From the cell containing the given text, extract its center point as [X, Y] coordinate. 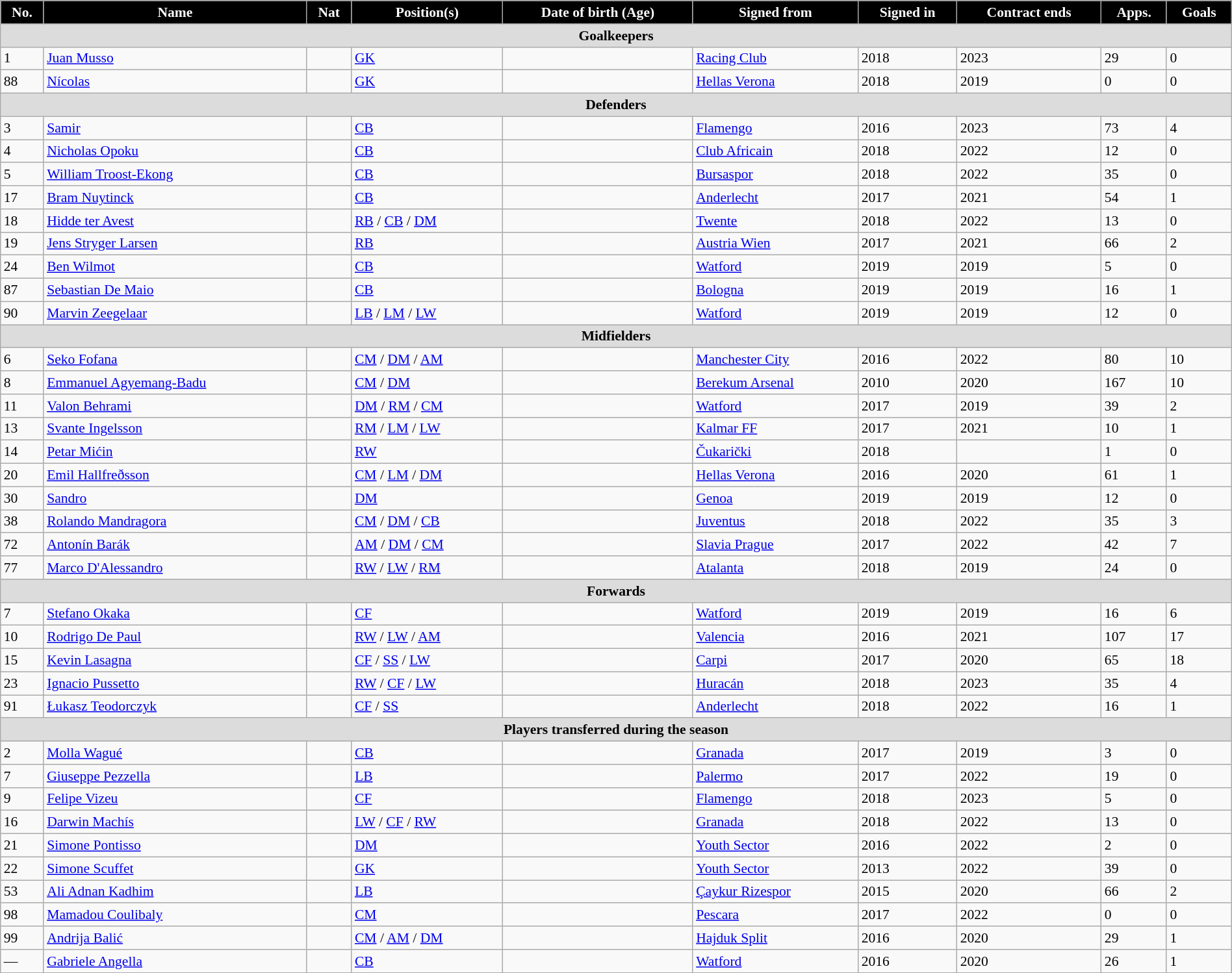
Berekum Arsenal [775, 383]
Bram Nuytinck [175, 197]
107 [1135, 637]
Hidde ter Avest [175, 221]
65 [1135, 661]
Kevin Lasagna [175, 661]
RW / LW / RM [428, 568]
88 [22, 82]
RB [428, 244]
Juan Musso [175, 58]
LW / CF / RW [428, 822]
DM / RM / CM [428, 406]
Goalkeepers [616, 36]
Łukasz Teodorczyk [175, 707]
Date of birth (Age) [598, 12]
Forwards [616, 591]
Signed in [908, 12]
11 [22, 406]
Midfielders [616, 336]
Rodrigo De Paul [175, 637]
26 [1135, 961]
Simone Scuffet [175, 868]
Petar Mićin [175, 452]
RW / CF / LW [428, 683]
Austria Wien [775, 244]
98 [22, 915]
23 [22, 683]
CM / DM [428, 383]
Huracán [775, 683]
RB / CB / DM [428, 221]
RM / LM / LW [428, 429]
Sandro [175, 498]
9 [22, 799]
CM / DM / AM [428, 360]
Andrija Balić [175, 938]
91 [22, 707]
Hajduk Split [775, 938]
Nicholas Opoku [175, 151]
CF / SS / LW [428, 661]
Juventus [775, 522]
CM / AM / DM [428, 938]
Carpi [775, 661]
William Troost-Ekong [175, 175]
Darwin Machís [175, 822]
77 [22, 568]
Marco D'Alessandro [175, 568]
53 [22, 892]
2013 [908, 868]
Mamadou Coulibaly [175, 915]
Club Africain [775, 151]
20 [22, 475]
Valon Behrami [175, 406]
Contract ends [1029, 12]
87 [22, 290]
Jens Stryger Larsen [175, 244]
Marvin Zeegelaar [175, 313]
80 [1135, 360]
90 [22, 313]
Felipe Vizeu [175, 799]
RW [428, 452]
Sebastian De Maio [175, 290]
Twente [775, 221]
Bologna [775, 290]
Players transferred during the season [616, 730]
Ben Wilmot [175, 267]
167 [1135, 383]
Apps. [1135, 12]
Name [175, 12]
38 [22, 522]
CM [428, 915]
Racing Club [775, 58]
Atalanta [775, 568]
Samir [175, 128]
RW / LW / AM [428, 637]
30 [22, 498]
Palermo [775, 776]
Simone Pontisso [175, 846]
61 [1135, 475]
Kalmar FF [775, 429]
AM / DM / CM [428, 545]
Giuseppe Pezzella [175, 776]
Slavia Prague [775, 545]
Antonín Barák [175, 545]
Bursaspor [775, 175]
73 [1135, 128]
LB / LM / LW [428, 313]
CM / LM / DM [428, 475]
21 [22, 846]
72 [22, 545]
Seko Fofana [175, 360]
No. [22, 12]
Rolando Mandragora [175, 522]
Signed from [775, 12]
22 [22, 868]
15 [22, 661]
Ignacio Pussetto [175, 683]
Position(s) [428, 12]
Çaykur Rizespor [775, 892]
2010 [908, 383]
Emil Hallfreðsson [175, 475]
Nícolas [175, 82]
Valencia [775, 637]
Pescara [775, 915]
14 [22, 452]
8 [22, 383]
— [22, 961]
Svante Ingelsson [175, 429]
Stefano Okaka [175, 614]
Nat [329, 12]
Čukarički [775, 452]
99 [22, 938]
42 [1135, 545]
Defenders [616, 105]
CF / SS [428, 707]
Molla Wagué [175, 753]
CM / DM / CB [428, 522]
Ali Adnan Kadhim [175, 892]
2015 [908, 892]
Manchester City [775, 360]
Gabriele Angella [175, 961]
Emmanuel Agyemang-Badu [175, 383]
54 [1135, 197]
Goals [1199, 12]
Genoa [775, 498]
